Identify which cell holds the provided text, then report its (X, Y) central coordinate. 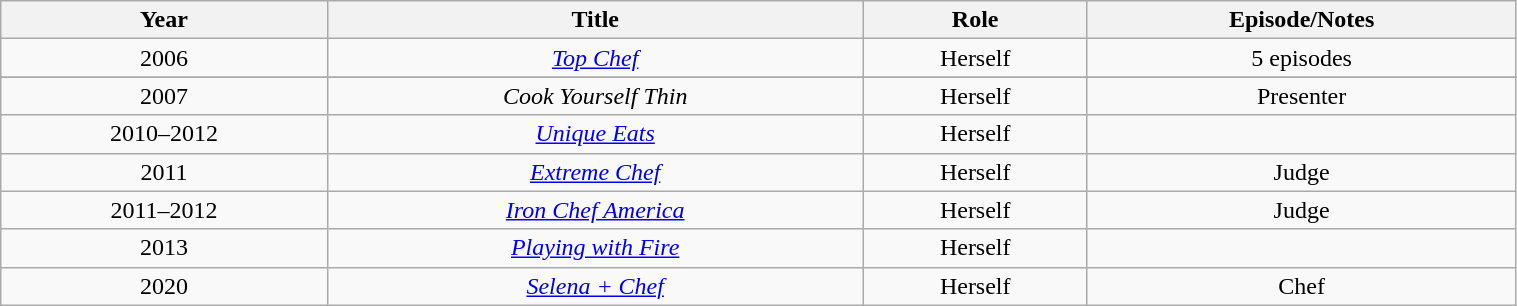
Selena + Chef (595, 286)
Title (595, 20)
2011–2012 (164, 210)
2006 (164, 58)
5 episodes (1302, 58)
2007 (164, 96)
Year (164, 20)
Cook Yourself Thin (595, 96)
Role (975, 20)
Top Chef (595, 58)
2010–2012 (164, 134)
Chef (1302, 286)
Presenter (1302, 96)
Episode/Notes (1302, 20)
Unique Eats (595, 134)
Iron Chef America (595, 210)
2011 (164, 172)
Playing with Fire (595, 248)
Extreme Chef (595, 172)
2020 (164, 286)
2013 (164, 248)
